Detect which cell encompasses the target text, then output its (x, y) center coordinate. 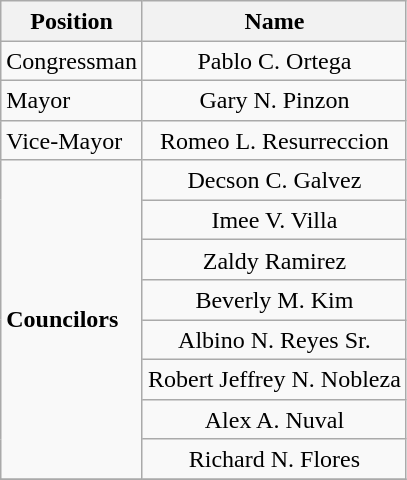
Zaldy Ramirez (274, 260)
Congressman (72, 61)
Mayor (72, 100)
Robert Jeffrey N. Nobleza (274, 379)
Pablo C. Ortega (274, 61)
Councilors (72, 320)
Richard N. Flores (274, 459)
Alex A. Nuval (274, 419)
Decson C. Galvez (274, 180)
Gary N. Pinzon (274, 100)
Position (72, 21)
Romeo L. Resurreccion (274, 140)
Name (274, 21)
Vice-Mayor (72, 140)
Imee V. Villa (274, 220)
Albino N. Reyes Sr. (274, 340)
Beverly M. Kim (274, 300)
